Detect which cell encompasses the target text, then output its (x, y) center coordinate. 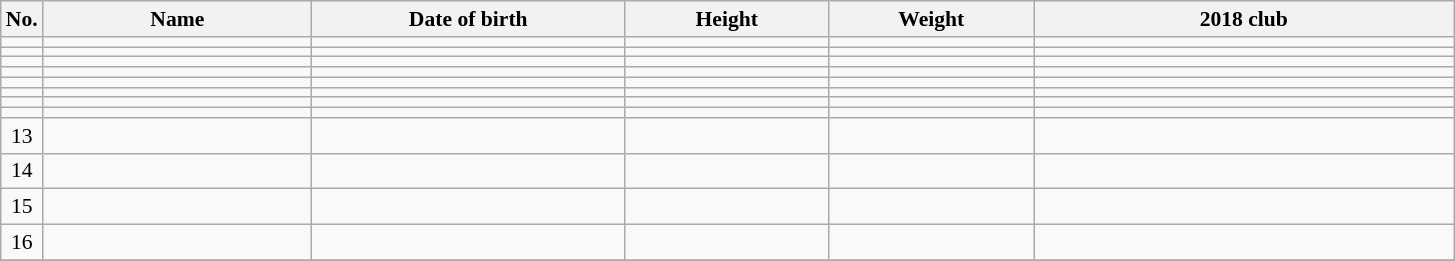
2018 club (1244, 19)
15 (22, 207)
Height (726, 19)
Weight (932, 19)
No. (22, 19)
16 (22, 243)
Name (178, 19)
Date of birth (468, 19)
13 (22, 136)
14 (22, 171)
